Scan for the cell matching the given text and deliver its (x, y) coordinate at center. 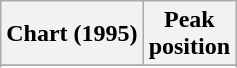
Chart (1995) (72, 34)
Peakposition (189, 34)
